Pinpoint the cell where the given text exists, returning its [X, Y] midpoint coordinate. 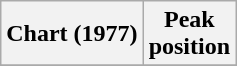
Chart (1977) [72, 34]
Peakposition [189, 34]
